Return the (x, y) coordinate for the center point of the cell that contains the specified text.  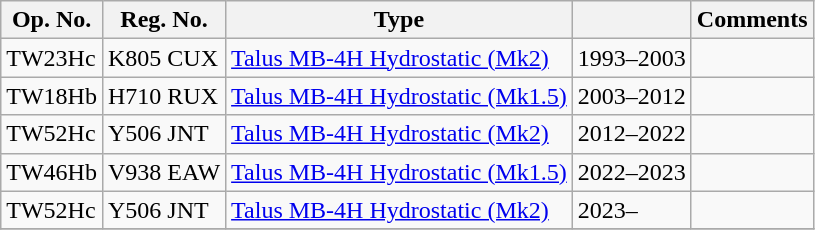
V938 EAW (164, 172)
Op. No. (52, 20)
H710 RUX (164, 96)
TW46Hb (52, 172)
1993–2003 (632, 58)
K805 CUX (164, 58)
TW18Hb (52, 96)
2022–2023 (632, 172)
2012–2022 (632, 134)
Reg. No. (164, 20)
Type (400, 20)
2023– (632, 210)
Comments (752, 20)
TW23Hc (52, 58)
2003–2012 (632, 96)
